Find where the given text appears and provide that cell's center as (x, y) coordinate. 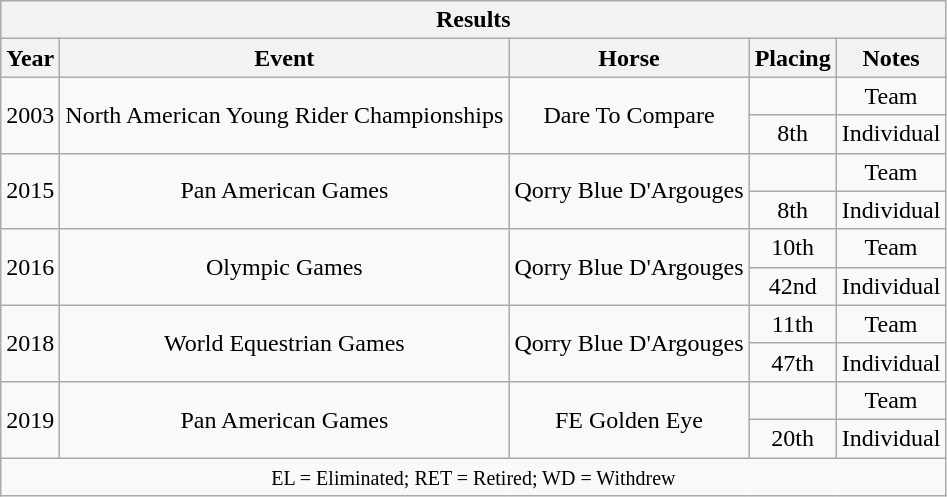
2018 (30, 343)
11th (792, 324)
Event (284, 58)
EL = Eliminated; RET = Retired; WD = Withdrew (474, 477)
47th (792, 362)
Results (474, 20)
FE Golden Eye (629, 419)
10th (792, 248)
Olympic Games (284, 267)
Placing (792, 58)
20th (792, 438)
World Equestrian Games (284, 343)
Horse (629, 58)
Year (30, 58)
2016 (30, 267)
2015 (30, 191)
2019 (30, 419)
Notes (891, 58)
North American Young Rider Championships (284, 115)
2003 (30, 115)
42nd (792, 286)
Dare To Compare (629, 115)
